Detect which cell encompasses the target text, then output its [X, Y] center coordinate. 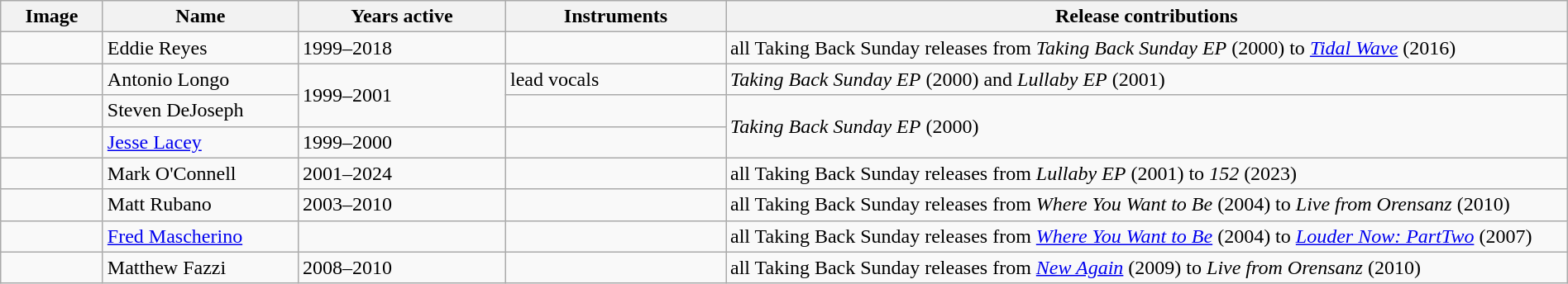
Jesse Lacey [200, 142]
Image [52, 17]
lead vocals [615, 79]
Antonio Longo [200, 79]
Fred Mascherino [200, 236]
all Taking Back Sunday releases from Taking Back Sunday EP (2000) to Tidal Wave (2016) [1147, 48]
Release contributions [1147, 17]
all Taking Back Sunday releases from New Again (2009) to Live from Orensanz (2010) [1147, 267]
2001–2024 [402, 173]
Years active [402, 17]
Matt Rubano [200, 205]
2008–2010 [402, 267]
Eddie Reyes [200, 48]
2003–2010 [402, 205]
Taking Back Sunday EP (2000) and Lullaby EP (2001) [1147, 79]
1999–2001 [402, 95]
Taking Back Sunday EP (2000) [1147, 126]
Steven DeJoseph [200, 111]
all Taking Back Sunday releases from Where You Want to Be (2004) to Live from Orensanz (2010) [1147, 205]
Instruments [615, 17]
Matthew Fazzi [200, 267]
all Taking Back Sunday releases from Where You Want to Be (2004) to Louder Now: PartTwo (2007) [1147, 236]
1999–2000 [402, 142]
Name [200, 17]
Mark O'Connell [200, 173]
1999–2018 [402, 48]
all Taking Back Sunday releases from Lullaby EP (2001) to 152 (2023) [1147, 173]
